Detect which cell encompasses the target text, then output its [x, y] center coordinate. 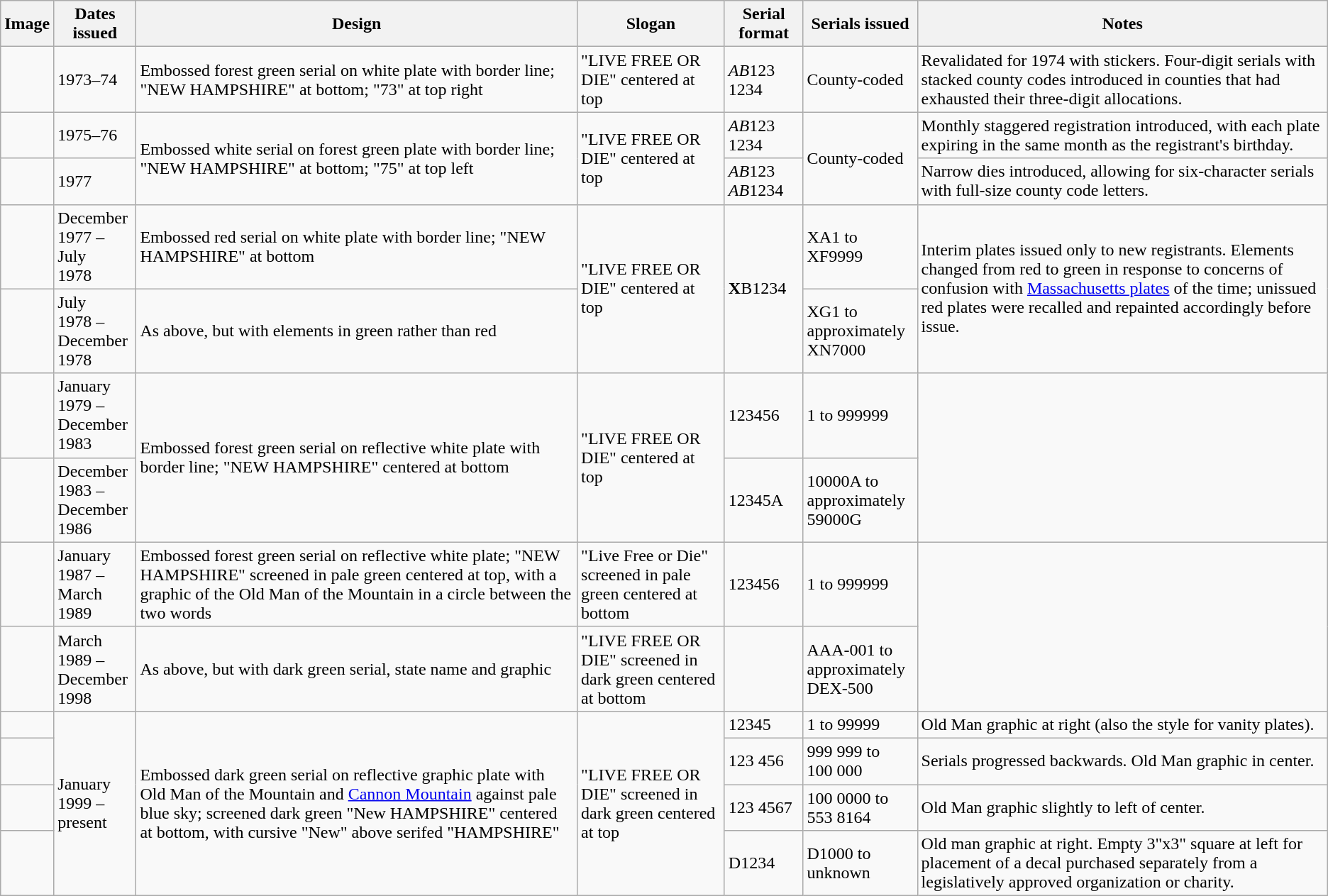
Embossed red serial on white plate with border line; "NEW HAMPSHIRE" at bottom [357, 247]
Serials issued [860, 24]
Slogan [651, 24]
Embossed white serial on forest green plate with border line; "NEW HAMPSHIRE" at bottom; "75" at top left [357, 158]
Embossed forest green serial on reflective white plate with border line; "NEW HAMPSHIRE" centered at bottom [357, 458]
"Live Free or Die" screened in pale green centered at bottom [651, 585]
"LIVE FREE OR DIE" screened in dark green centered at bottom [651, 668]
Monthly staggered registration introduced, with each plate expiring in the same month as the registrant's birthday. [1122, 135]
Serial format [763, 24]
December 1983 – December 1986 [95, 499]
Serials progressed backwards. Old Man graphic in center. [1122, 761]
1977 [95, 182]
As above, but with elements in green rather than red [357, 331]
Design [357, 24]
Image [27, 24]
Old Man graphic at right (also the style for vanity plates). [1122, 724]
December 1977 – July1978 [95, 247]
100 0000 to 553 8164 [860, 807]
123 456 [763, 761]
D1234 [763, 863]
Old Man graphic slightly to left of center. [1122, 807]
12345 [763, 724]
Narrow dies introduced, allowing for six-character serials with full-size county code letters. [1122, 182]
XG1 to approximately XN7000 [860, 331]
March 1989 – December 1998 [95, 668]
D1000 to unknown [860, 863]
XA1 toXF9999 [860, 247]
1 to 99999 [860, 724]
Dates issued [95, 24]
"LIVE FREE OR DIE" screened in dark green centered at top [651, 803]
123 4567 [763, 807]
January 1979 – December 1983 [95, 416]
AB123AB1234 [763, 182]
1975–76 [95, 135]
10000A to approximately 59000G [860, 499]
January 1987 – March 1989 [95, 585]
January 1999 – present [95, 803]
AAA-001 to approximately DEX-500 [860, 668]
1973–74 [95, 79]
July 1978 – December 1978 [95, 331]
12345A [763, 499]
Notes [1122, 24]
XB1234 [763, 289]
As above, but with dark green serial, state name and graphic [357, 668]
Embossed forest green serial on white plate with border line; "NEW HAMPSHIRE" at bottom; "73" at top right [357, 79]
999 999 to 100 000 [860, 761]
